Search for the cell housing the specified text and yield its [X, Y] center coordinate. 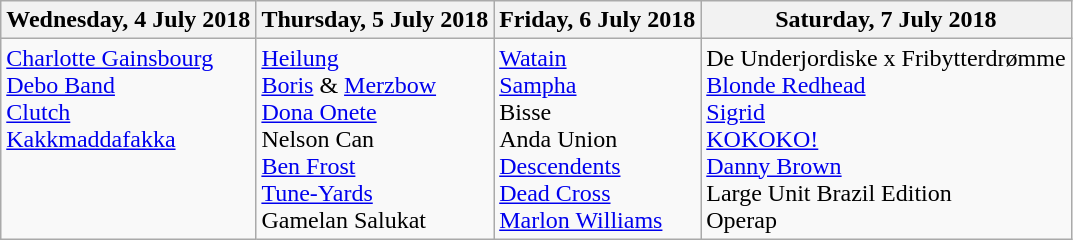
WatainSamphaBisseAnda UnionDescendentsDead CrossMarlon Williams [598, 139]
Thursday, 5 July 2018 [375, 20]
Friday, 6 July 2018 [598, 20]
HeilungBoris & MerzbowDona OneteNelson CanBen FrostTune-YardsGamelan Salukat [375, 139]
Saturday, 7 July 2018 [886, 20]
De Underjordiske x FribytterdrømmeBlonde RedheadSigridKOKOKO!Danny BrownLarge Unit Brazil EditionOperap [886, 139]
Wednesday, 4 July 2018 [128, 20]
Charlotte GainsbourgDebo BandClutchKakkmaddafakka [128, 139]
